Locate the cell with the specified text and output its (X, Y) center coordinate. 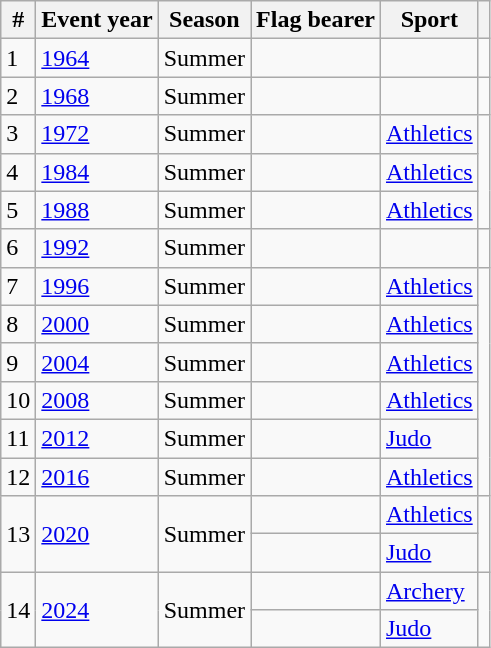
2000 (97, 324)
1984 (97, 172)
1996 (97, 286)
Archery (429, 591)
2012 (97, 438)
7 (18, 286)
# (18, 20)
2004 (97, 362)
1964 (97, 58)
12 (18, 477)
6 (18, 248)
Flag bearer (316, 20)
1988 (97, 210)
2 (18, 96)
1972 (97, 134)
1 (18, 58)
1968 (97, 96)
10 (18, 400)
2008 (97, 400)
13 (18, 534)
2020 (97, 534)
5 (18, 210)
4 (18, 172)
2016 (97, 477)
11 (18, 438)
9 (18, 362)
8 (18, 324)
2024 (97, 610)
14 (18, 610)
3 (18, 134)
Season (204, 20)
Sport (429, 20)
Event year (97, 20)
1992 (97, 248)
